Scan for the cell matching the given text and deliver its [X, Y] coordinate at center. 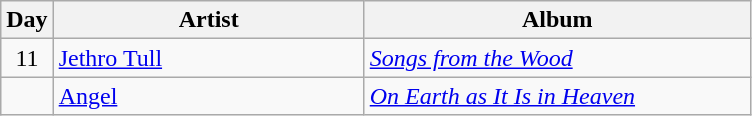
Angel [208, 96]
On Earth as It Is in Heaven [557, 96]
Artist [208, 20]
Jethro Tull [208, 58]
Songs from the Wood [557, 58]
Album [557, 20]
11 [27, 58]
Day [27, 20]
